Return (X, Y) of the center of cell containing provided text 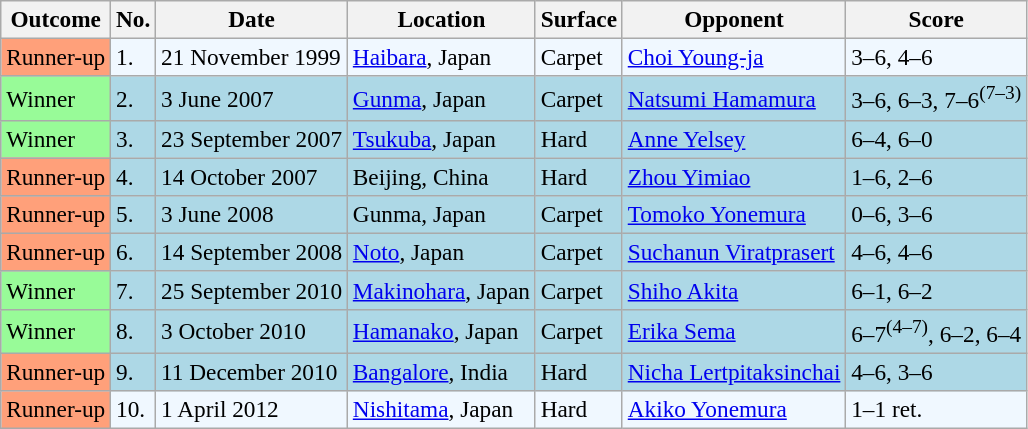
6. (134, 252)
7. (134, 290)
14 September 2008 (252, 252)
21 November 1999 (252, 57)
Tomoko Yonemura (734, 214)
Tsukuba, Japan (441, 139)
Hamanako, Japan (441, 331)
Zhou Yimiao (734, 177)
5. (134, 214)
Erika Sema (734, 331)
Beijing, China (441, 177)
25 September 2010 (252, 290)
0–6, 3–6 (936, 214)
Makinohara, Japan (441, 290)
Location (441, 19)
Outcome (56, 19)
3 June 2007 (252, 98)
Natsumi Hamamura (734, 98)
Haibara, Japan (441, 57)
4–6, 3–6 (936, 372)
1–1 ret. (936, 410)
4. (134, 177)
Anne Yelsey (734, 139)
Nishitama, Japan (441, 410)
Shiho Akita (734, 290)
6–4, 6–0 (936, 139)
9. (134, 372)
3–6, 4–6 (936, 57)
8. (134, 331)
6–1, 6–2 (936, 290)
10. (134, 410)
3. (134, 139)
1–6, 2–6 (936, 177)
11 December 2010 (252, 372)
Score (936, 19)
Surface (578, 19)
Noto, Japan (441, 252)
1 April 2012 (252, 410)
Bangalore, India (441, 372)
Choi Young-ja (734, 57)
2. (134, 98)
6–7(4–7), 6–2, 6–4 (936, 331)
Opponent (734, 19)
4–6, 4–6 (936, 252)
23 September 2007 (252, 139)
3 June 2008 (252, 214)
No. (134, 19)
1. (134, 57)
Akiko Yonemura (734, 410)
3 October 2010 (252, 331)
Nicha Lertpitaksinchai (734, 372)
3–6, 6–3, 7–6(7–3) (936, 98)
14 October 2007 (252, 177)
Date (252, 19)
Suchanun Viratprasert (734, 252)
